Pinpoint the cell where the given text exists, returning its (x, y) midpoint coordinate. 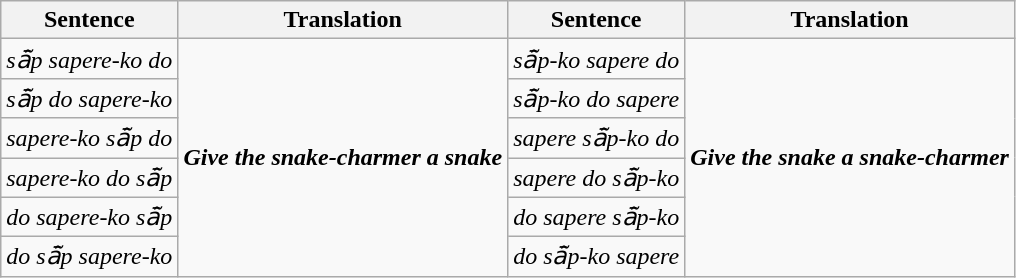
do sapere-ko sā̃p (90, 217)
sā̃p sapere-ko do (90, 59)
sā̃p do sapere-ko (90, 98)
do sā̃p-ko sapere (596, 257)
sapere-ko sā̃p do (90, 138)
Give the snake-charmer a snake (343, 158)
sā̃p-ko sapere do (596, 59)
sapere do sā̃p-ko (596, 178)
do sapere sā̃p-ko (596, 217)
Give the snake a snake-charmer (850, 158)
sapere sā̃p-ko do (596, 138)
sapere-ko do sā̃p (90, 178)
sā̃p-ko do sapere (596, 98)
do sā̃p sapere-ko (90, 257)
